Output the [x, y] coordinate of the center of the cell containing the given text.  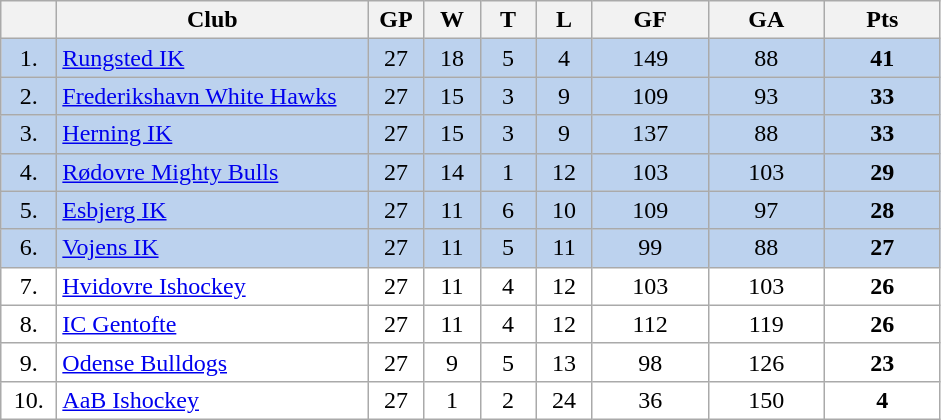
10. [29, 400]
18 [452, 58]
Herning IK [212, 134]
1. [29, 58]
97 [766, 210]
137 [650, 134]
150 [766, 400]
L [564, 20]
Esbjerg IK [212, 210]
AaB Ishockey [212, 400]
24 [564, 400]
93 [766, 96]
2 [508, 400]
4. [29, 172]
5. [29, 210]
T [508, 20]
41 [882, 58]
9. [29, 362]
W [452, 20]
GF [650, 20]
10 [564, 210]
14 [452, 172]
126 [766, 362]
13 [564, 362]
3. [29, 134]
GA [766, 20]
36 [650, 400]
Frederikshavn White Hawks [212, 96]
Odense Bulldogs [212, 362]
Rødovre Mighty Bulls [212, 172]
Rungsted IK [212, 58]
98 [650, 362]
112 [650, 324]
GP [396, 20]
28 [882, 210]
6 [508, 210]
29 [882, 172]
149 [650, 58]
119 [766, 324]
6. [29, 248]
99 [650, 248]
8. [29, 324]
Vojens IK [212, 248]
23 [882, 362]
Club [212, 20]
2. [29, 96]
Hvidovre Ishockey [212, 286]
Pts [882, 20]
IC Gentofte [212, 324]
7. [29, 286]
